Scan for the cell matching the given text and deliver its (X, Y) coordinate at center. 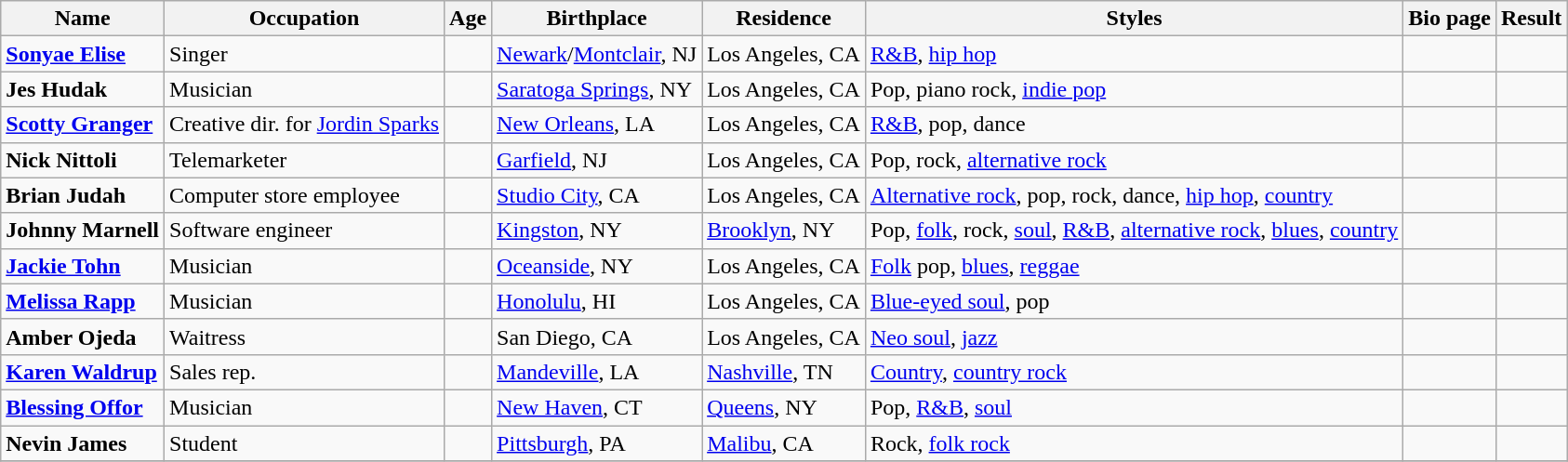
Nick Nittoli (83, 160)
Result (1531, 19)
Studio City, CA (597, 195)
New Orleans, LA (597, 125)
Brooklyn, NY (784, 231)
Melissa Rapp (83, 301)
Pop, rock, alternative rock (1134, 160)
Student (305, 443)
Amber Ojeda (83, 337)
Karen Waldrup (83, 372)
Software engineer (305, 231)
R&B, pop, dance (1134, 125)
Birthplace (597, 19)
Name (83, 19)
Age (469, 19)
Scotty Granger (83, 125)
R&B, hip hop (1134, 54)
Neo soul, jazz (1134, 337)
Malibu, CA (784, 443)
Rock, folk rock (1134, 443)
Waitress (305, 337)
Styles (1134, 19)
Sales rep. (305, 372)
Nashville, TN (784, 372)
San Diego, CA (597, 337)
Newark/Montclair, NJ (597, 54)
Saratoga Springs, NY (597, 89)
New Haven, CT (597, 407)
Garfield, NJ (597, 160)
Jes Hudak (83, 89)
Blessing Offor (83, 407)
Nevin James (83, 443)
Sonyae Elise (83, 54)
Pop, R&B, soul (1134, 407)
Brian Judah (83, 195)
Pop, piano rock, indie pop (1134, 89)
Blue-eyed soul, pop (1134, 301)
Occupation (305, 19)
Oceanside, NY (597, 266)
Jackie Tohn (83, 266)
Johnny Marnell (83, 231)
Singer (305, 54)
Bio page (1450, 19)
Kingston, NY (597, 231)
Computer store employee (305, 195)
Residence (784, 19)
Creative dir. for Jordin Sparks (305, 125)
Country, country rock (1134, 372)
Pop, folk, rock, soul, R&B, alternative rock, blues, country (1134, 231)
Telemarketer (305, 160)
Queens, NY (784, 407)
Mandeville, LA (597, 372)
Honolulu, HI (597, 301)
Folk pop, blues, reggae (1134, 266)
Alternative rock, pop, rock, dance, hip hop, country (1134, 195)
Pittsburgh, PA (597, 443)
